Return the (x, y) coordinate for the center point of the cell that contains the specified text.  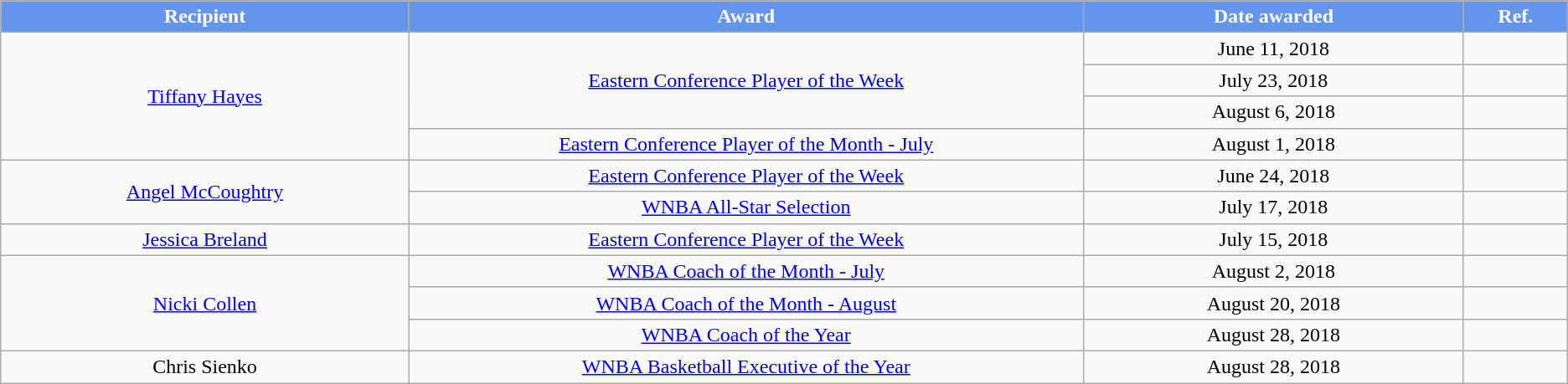
July 23, 2018 (1273, 80)
Jessica Breland (204, 239)
Ref. (1515, 17)
WNBA Coach of the Month - July (745, 271)
June 11, 2018 (1273, 49)
August 2, 2018 (1273, 271)
Tiffany Hayes (204, 96)
Nicki Collen (204, 303)
Angel McCoughtry (204, 192)
Chris Sienko (204, 366)
WNBA Coach of the Month - August (745, 303)
July 15, 2018 (1273, 239)
August 6, 2018 (1273, 112)
August 1, 2018 (1273, 144)
Award (745, 17)
Recipient (204, 17)
Date awarded (1273, 17)
WNBA Coach of the Year (745, 335)
July 17, 2018 (1273, 207)
WNBA All-Star Selection (745, 207)
Eastern Conference Player of the Month - July (745, 144)
June 24, 2018 (1273, 176)
August 20, 2018 (1273, 303)
WNBA Basketball Executive of the Year (745, 366)
